Detect which cell encompasses the target text, then output its (X, Y) center coordinate. 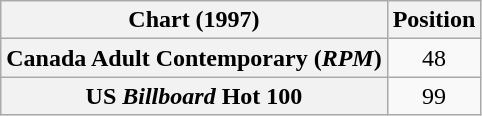
Canada Adult Contemporary (RPM) (194, 58)
Chart (1997) (194, 20)
Position (434, 20)
48 (434, 58)
US Billboard Hot 100 (194, 96)
99 (434, 96)
